Detect which cell encompasses the target text, then output its (x, y) center coordinate. 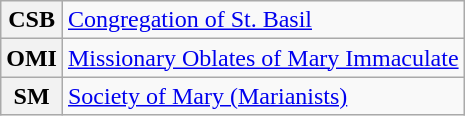
Missionary Oblates of Mary Immaculate (263, 58)
SM (32, 96)
Society of Mary (Marianists) (263, 96)
OMI (32, 58)
CSB (32, 20)
Congregation of St. Basil (263, 20)
